Find where the given text appears and provide that cell's center as [X, Y] coordinate. 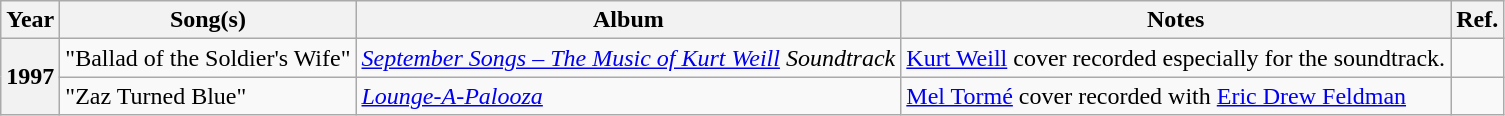
Album [628, 20]
September Songs – The Music of Kurt Weill Soundtrack [628, 58]
"Ballad of the Soldier's Wife" [208, 58]
Lounge-A-Palooza [628, 96]
Notes [1176, 20]
"Zaz Turned Blue" [208, 96]
Kurt Weill cover recorded especially for the soundtrack. [1176, 58]
Year [30, 20]
Ref. [1478, 20]
Mel Tormé cover recorded with Eric Drew Feldman [1176, 96]
Song(s) [208, 20]
1997 [30, 77]
